From the cell containing the given text, extract its center point as [X, Y] coordinate. 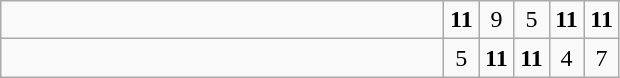
4 [566, 58]
9 [496, 20]
7 [602, 58]
